Locate the cell with the specified text and output its (X, Y) center coordinate. 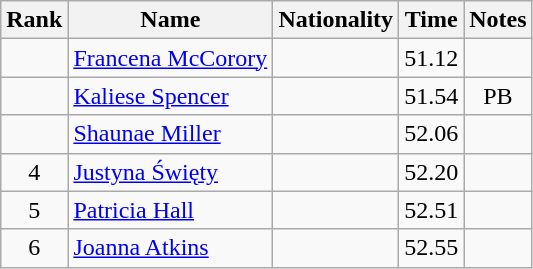
Rank (34, 20)
Notes (498, 20)
Nationality (336, 20)
4 (34, 172)
52.55 (432, 248)
6 (34, 248)
51.54 (432, 96)
51.12 (432, 58)
5 (34, 210)
Justyna Święty (170, 172)
Patricia Hall (170, 210)
PB (498, 96)
52.20 (432, 172)
52.06 (432, 134)
Time (432, 20)
52.51 (432, 210)
Shaunae Miller (170, 134)
Kaliese Spencer (170, 96)
Francena McCorory (170, 58)
Joanna Atkins (170, 248)
Name (170, 20)
